Search for the cell housing the specified text and yield its (x, y) center coordinate. 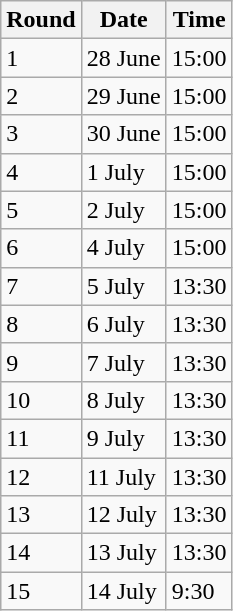
7 (41, 286)
28 June (124, 58)
2 July (124, 210)
4 (41, 172)
5 July (124, 286)
11 (41, 438)
11 July (124, 477)
9:30 (199, 591)
14 July (124, 591)
14 (41, 553)
30 June (124, 134)
15 (41, 591)
6 July (124, 324)
1 July (124, 172)
3 (41, 134)
Round (41, 20)
6 (41, 248)
13 (41, 515)
7 July (124, 362)
8 July (124, 400)
8 (41, 324)
4 July (124, 248)
Time (199, 20)
29 June (124, 96)
9 July (124, 438)
1 (41, 58)
5 (41, 210)
13 July (124, 553)
12 July (124, 515)
10 (41, 400)
2 (41, 96)
12 (41, 477)
Date (124, 20)
9 (41, 362)
